Detect which cell encompasses the target text, then output its (X, Y) center coordinate. 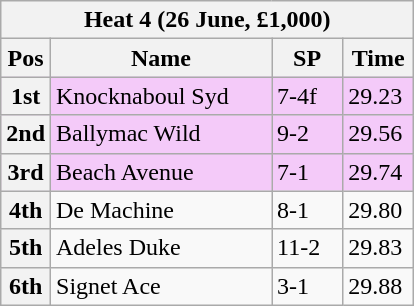
29.80 (378, 210)
De Machine (162, 210)
29.83 (378, 248)
Signet Ace (162, 286)
29.74 (378, 172)
1st (26, 96)
7-4f (308, 96)
Pos (26, 58)
5th (26, 248)
9-2 (308, 134)
7-1 (308, 172)
3rd (26, 172)
Time (378, 58)
29.88 (378, 286)
Beach Avenue (162, 172)
8-1 (308, 210)
Name (162, 58)
4th (26, 210)
29.23 (378, 96)
Ballymac Wild (162, 134)
Heat 4 (26 June, £1,000) (208, 20)
11-2 (308, 248)
2nd (26, 134)
Adeles Duke (162, 248)
3-1 (308, 286)
SP (308, 58)
29.56 (378, 134)
Knocknaboul Syd (162, 96)
6th (26, 286)
